Pinpoint the cell where the given text exists, returning its (X, Y) midpoint coordinate. 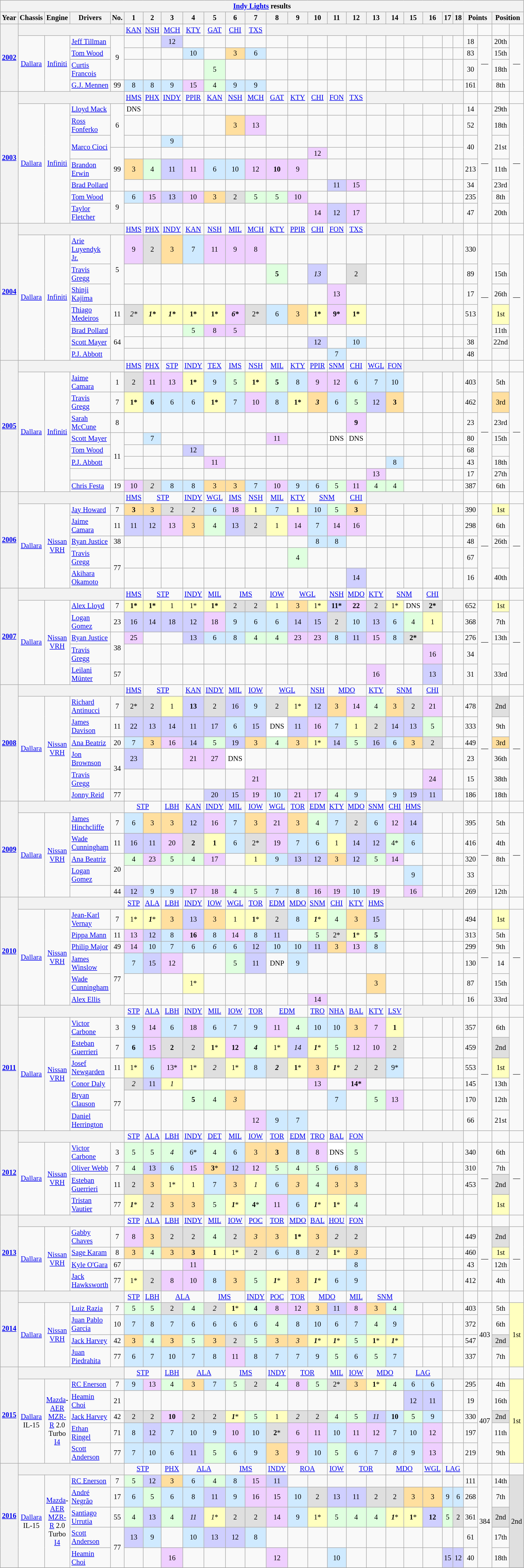
170 (471, 1100)
61 (471, 1537)
Pippa Mann (90, 935)
333 (471, 727)
390 (471, 510)
395 (471, 823)
652 (471, 606)
213 (471, 169)
HOU (337, 1221)
Marco Cioci (90, 147)
DNP (277, 963)
Richard Antinucci (90, 706)
31 (471, 674)
57 (117, 674)
Indy Lights results (262, 6)
Engine (57, 18)
14th (500, 1481)
372 (471, 1324)
460 (471, 1253)
299 (471, 947)
Curtis Francois (90, 70)
Conor Daly (90, 1084)
2012 (9, 1173)
29th (500, 109)
11* (337, 606)
130 (471, 963)
22nd (500, 342)
2015 (9, 1415)
412 (471, 1280)
276 (471, 638)
80 (471, 439)
Gabby Chaves (90, 1237)
2004 (9, 292)
Kyle O'Gara (90, 1265)
Jean-Karl Vernay (90, 919)
2007 (9, 636)
Leilani Münter (90, 674)
235 (471, 197)
Josef Newgarden (90, 1068)
Philip Major (90, 947)
2009 (9, 849)
52 (471, 125)
2010 (9, 951)
2006 (9, 540)
2002 (9, 58)
Tristan Vautier (90, 1205)
111 (471, 1481)
361 (471, 1517)
Brandon Erwin (90, 169)
553 (471, 1068)
25 (134, 638)
27th (500, 474)
459 (471, 1047)
24 (433, 779)
Alex Lloyd (90, 606)
Oliver Webb (90, 1168)
320 (471, 859)
G.J. Mennen (90, 85)
TEX (215, 366)
Thiago Medeiros (90, 314)
2008 (9, 743)
Position (508, 18)
ROA (307, 1469)
55 (117, 1517)
Bryan Clauson (90, 1100)
357 (471, 1027)
407 (485, 1421)
478 (471, 706)
2014 (9, 1329)
36th (500, 759)
Year (9, 18)
Chris Festa (90, 486)
13* (172, 1068)
Akihara Okamoto (90, 578)
513 (471, 314)
Jonny Reid (90, 795)
James Winslow (90, 963)
Alex Ellis (90, 999)
James Hinchcliffe (90, 823)
87 (471, 983)
Lloyd Mack (90, 109)
219 (471, 1453)
33 (471, 875)
49 (117, 947)
2016 (9, 1515)
Sarah McCune (90, 422)
40th (500, 578)
Sage Karam (90, 1253)
269 (471, 891)
494 (471, 919)
186 (471, 795)
313 (471, 935)
Jack Hawksworth (90, 1280)
Juan Piedrahita (90, 1357)
27 (215, 759)
310 (471, 1168)
2011 (9, 1068)
Jay Howard (90, 510)
2013 (9, 1253)
Jeff Tillman (90, 41)
64 (117, 342)
89 (471, 274)
2003 (9, 157)
Points (478, 18)
14* (356, 1084)
3* (215, 1168)
547 (471, 1341)
368 (471, 622)
Taylor Fletcher (90, 213)
47 (471, 213)
295 (471, 1385)
DET (215, 1136)
38th (500, 779)
16th (500, 1401)
LSV (395, 1011)
Juan Pablo Garcia (90, 1324)
No. (117, 18)
Luiz Razia (90, 1309)
Chassis (31, 18)
Arie Luyendyk Jr. (90, 249)
197 (471, 1433)
André Negrão (90, 1497)
268 (471, 1497)
Santiago Urrutia (90, 1517)
145 (471, 1084)
384 (485, 1521)
416 (471, 843)
Drivers (90, 18)
462 (471, 402)
17th (500, 1537)
337 (471, 1357)
Jon Brownson (90, 759)
Ross Fonferko (90, 125)
Shinji Kajima (90, 294)
340 (471, 1152)
44 (117, 891)
68 (471, 450)
James Davison (90, 727)
83 (471, 53)
2005 (9, 426)
30 (471, 70)
298 (471, 525)
161 (471, 85)
Ethan Ringel (90, 1433)
453 (471, 1185)
NHA (337, 1011)
71 (117, 1433)
387 (471, 486)
Daniel Herrington (90, 1120)
66 (471, 1120)
